Scan for the cell matching the given text and deliver its (X, Y) coordinate at center. 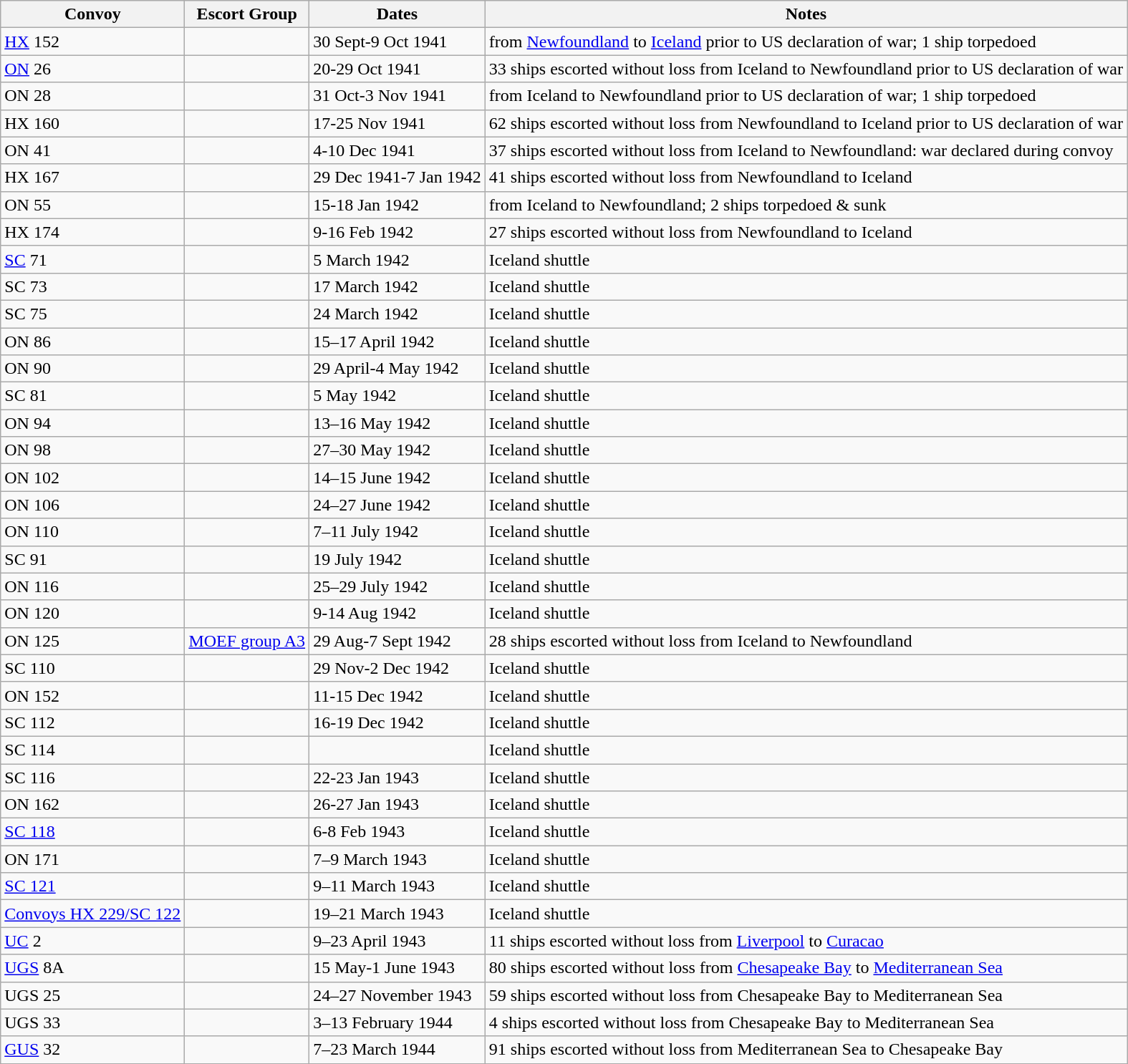
19–21 March 1943 (397, 914)
SC 121 (93, 886)
UGS 25 (93, 995)
Convoy (93, 14)
SC 116 (93, 777)
31 Oct-3 Nov 1941 (397, 96)
9-14 Aug 1942 (397, 614)
80 ships escorted without loss from Chesapeake Bay to Mediterranean Sea (806, 968)
24–27 June 1942 (397, 505)
13–16 May 1942 (397, 423)
ON 162 (93, 805)
24 March 1942 (397, 314)
7–23 March 1944 (397, 1050)
24–27 November 1943 (397, 995)
ON 55 (93, 205)
ON 102 (93, 478)
7–9 March 1943 (397, 859)
22-23 Jan 1943 (397, 777)
ON 26 (93, 69)
HX 160 (93, 123)
ON 41 (93, 150)
ON 86 (93, 342)
15 May-1 June 1943 (397, 968)
from Newfoundland to Iceland prior to US declaration of war; 1 ship torpedoed (806, 42)
9–11 March 1943 (397, 886)
4-10 Dec 1941 (397, 150)
Escort Group (247, 14)
Notes (806, 14)
ON 110 (93, 532)
SC 73 (93, 286)
17 March 1942 (397, 286)
29 Dec 1941-7 Jan 1942 (397, 178)
HX 174 (93, 232)
19 July 1942 (397, 559)
SC 112 (93, 722)
Dates (397, 14)
15-18 Jan 1942 (397, 205)
SC 110 (93, 668)
SC 75 (93, 314)
41 ships escorted without loss from Newfoundland to Iceland (806, 178)
25–29 July 1942 (397, 586)
SC 81 (93, 396)
ON 106 (93, 505)
6-8 Feb 1943 (397, 832)
from Iceland to Newfoundland; 2 ships torpedoed & sunk (806, 205)
MOEF group A3 (247, 641)
3–13 February 1944 (397, 1022)
ON 94 (93, 423)
30 Sept-9 Oct 1941 (397, 42)
SC 91 (93, 559)
59 ships escorted without loss from Chesapeake Bay to Mediterranean Sea (806, 995)
11 ships escorted without loss from Liverpool to Curacao (806, 941)
ON 120 (93, 614)
91 ships escorted without loss from Mediterranean Sea to Chesapeake Bay (806, 1050)
29 Nov-2 Dec 1942 (397, 668)
15–17 April 1942 (397, 342)
ON 116 (93, 586)
37 ships escorted without loss from Iceland to Newfoundland: war declared during convoy (806, 150)
Convoys HX 229/SC 122 (93, 914)
27–30 May 1942 (397, 450)
from Iceland to Newfoundland prior to US declaration of war; 1 ship torpedoed (806, 96)
GUS 32 (93, 1050)
ON 125 (93, 641)
28 ships escorted without loss from Iceland to Newfoundland (806, 641)
SC 118 (93, 832)
SC 71 (93, 259)
16-19 Dec 1942 (397, 722)
14–15 June 1942 (397, 478)
7–11 July 1942 (397, 532)
62 ships escorted without loss from Newfoundland to Iceland prior to US declaration of war (806, 123)
SC 114 (93, 750)
ON 98 (93, 450)
17-25 Nov 1941 (397, 123)
29 April-4 May 1942 (397, 369)
27 ships escorted without loss from Newfoundland to Iceland (806, 232)
26-27 Jan 1943 (397, 805)
UGS 8A (93, 968)
9–23 April 1943 (397, 941)
UC 2 (93, 941)
29 Aug-7 Sept 1942 (397, 641)
11-15 Dec 1942 (397, 695)
ON 28 (93, 96)
HX 152 (93, 42)
20-29 Oct 1941 (397, 69)
33 ships escorted without loss from Iceland to Newfoundland prior to US declaration of war (806, 69)
5 March 1942 (397, 259)
ON 171 (93, 859)
ON 152 (93, 695)
4 ships escorted without loss from Chesapeake Bay to Mediterranean Sea (806, 1022)
5 May 1942 (397, 396)
UGS 33 (93, 1022)
9-16 Feb 1942 (397, 232)
ON 90 (93, 369)
HX 167 (93, 178)
